Detect which cell encompasses the target text, then output its [X, Y] center coordinate. 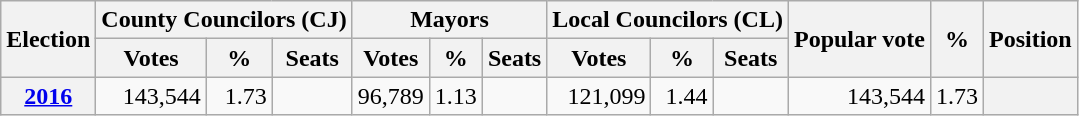
Election [48, 39]
2016 [48, 96]
Local Councilors (CL) [668, 20]
Position [1031, 39]
County Councilors (CJ) [224, 20]
121,099 [599, 96]
96,789 [390, 96]
Mayors [450, 20]
1.44 [682, 96]
1.13 [456, 96]
Popular vote [859, 39]
